For the text-containing cell, return its midpoint in [x, y] coordinate format. 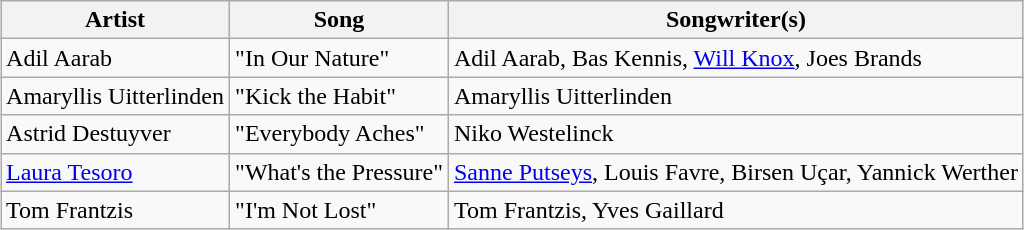
"Kick the Habit" [340, 96]
Adil Aarab [116, 58]
Sanne Putseys, Louis Favre, Birsen Uçar, Yannick Werther [736, 172]
Tom Frantzis, Yves Gaillard [736, 210]
Songwriter(s) [736, 20]
Artist [116, 20]
Laura Tesoro [116, 172]
Niko Westelinck [736, 134]
Astrid Destuyver [116, 134]
Tom Frantzis [116, 210]
"Everybody Aches" [340, 134]
"I'm Not Lost" [340, 210]
"What's the Pressure" [340, 172]
"In Our Nature" [340, 58]
Adil Aarab, Bas Kennis, Will Knox, Joes Brands [736, 58]
Song [340, 20]
